For the text-containing cell, return its midpoint in (X, Y) coordinate format. 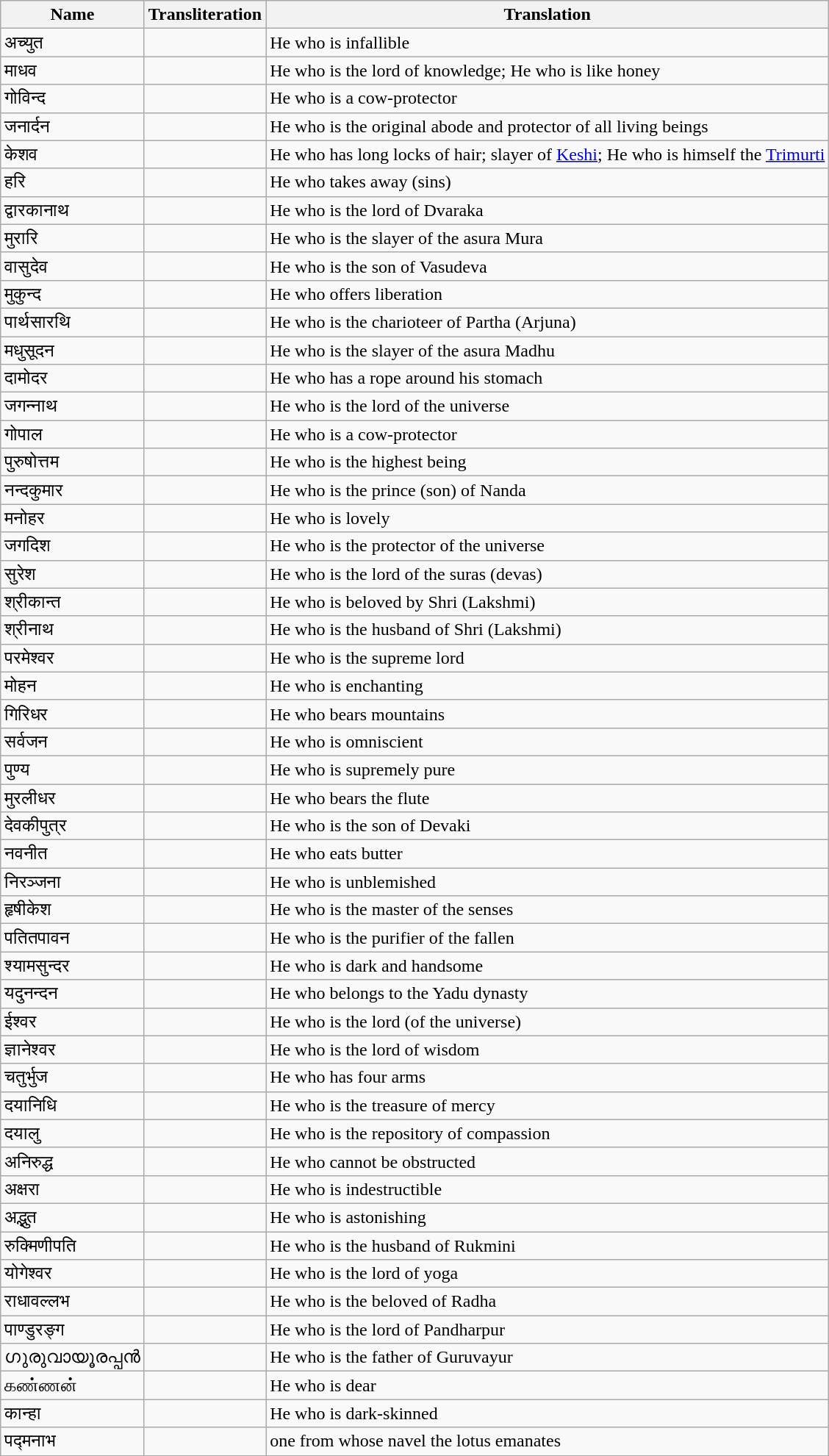
He who is the slayer of the asura Mura (548, 238)
अच्युत (73, 43)
हृषीकेश (73, 910)
He who is the lord of the suras (devas) (548, 574)
Transliteration (204, 15)
He who is the prince (son) of Nanda (548, 490)
ഗുരുവായൂരപ്പൻ (73, 1358)
He who has a rope around his stomach (548, 379)
जगदिश (73, 546)
He who is supremely pure (548, 770)
श्रीकान्त (73, 602)
He who is the lord of wisdom (548, 1050)
पतितपावन (73, 938)
गोपाल (73, 434)
He who is the treasure of mercy (548, 1105)
नवनीत (73, 854)
पुरुषोत्तम (73, 462)
द्वारकानाथ (73, 210)
He who takes away (sins) (548, 182)
He who is the husband of Shri (Lakshmi) (548, 630)
He who eats butter (548, 854)
He who bears the flute (548, 797)
वासुदेव (73, 266)
श्यामसुन्दर (73, 966)
He who is the highest being (548, 462)
He who offers liberation (548, 294)
He who is unblemished (548, 882)
He who is the master of the senses (548, 910)
पुण्य (73, 770)
श्रीनाथ (73, 630)
ज्ञानेश्‍वर (73, 1050)
गोविन्द (73, 98)
He who is indestructible (548, 1189)
हरि (73, 182)
नन्दकुमार (73, 490)
पार्थसारथि (73, 322)
सुरेश (73, 574)
यदुनन्दन (73, 994)
He who is infallible (548, 43)
माधव (73, 71)
मधुसूदन (73, 351)
He who is the charioteer of Partha (Arjuna) (548, 322)
राधावल्लभ (73, 1302)
He who is the supreme lord (548, 658)
पाण्डुरङ्ग (73, 1330)
सर्वजन (73, 742)
one from whose navel the lotus emanates (548, 1441)
रुक्मिणीपति (73, 1246)
दामोदर (73, 379)
He who is the lord of yoga (548, 1274)
Translation (548, 15)
He who is the original abode and protector of all living beings (548, 126)
He who is omniscient (548, 742)
He who is the son of Devaki (548, 826)
He who is astonishing (548, 1217)
देवकीपुत्र (73, 826)
He who is beloved by Shri (Lakshmi) (548, 602)
He who is dear (548, 1385)
He who is the purifier of the fallen (548, 938)
He who is the lord of Pandharpur (548, 1330)
Name (73, 15)
ईश्वर (73, 1022)
चतुर्भुज (73, 1077)
पद्मनाभ (73, 1441)
He who is the slayer of the asura Madhu (548, 351)
दयालु (73, 1133)
अक्षरा (73, 1189)
कान्हा (73, 1413)
केशव (73, 154)
परमेश्वर (73, 658)
He who is the lord of the universe (548, 406)
கண்ணன் (73, 1385)
मुकुन्द (73, 294)
He who is the husband of Rukmini (548, 1246)
He who is lovely (548, 518)
He who is dark-skinned (548, 1413)
मनोहर (73, 518)
He who belongs to the Yadu dynasty (548, 994)
He who has four arms (548, 1077)
He who is dark and handsome (548, 966)
He who cannot be obstructed (548, 1161)
निरञ्जना (73, 882)
योगेश्वर (73, 1274)
He who is the repository of compassion (548, 1133)
He who has long locks of hair; slayer of Keshi; He who is himself the Trimurti (548, 154)
He who is enchanting (548, 686)
मोहन (73, 686)
He who is the son of Vasudeva (548, 266)
अनिरुद्ध (73, 1161)
He who is the beloved of Radha (548, 1302)
He who is the protector of the universe (548, 546)
जगन्नाथ (73, 406)
अद्भुत (73, 1217)
He who is the lord of Dvaraka (548, 210)
He who is the lord of knowledge; He who is like honey (548, 71)
मुरारि (73, 238)
मुरलीधर (73, 797)
He who is the lord (of the universe) (548, 1022)
गिरिधर (73, 714)
जनार्दन (73, 126)
He who is the father of Guruvayur (548, 1358)
He who bears mountains (548, 714)
दयानिधि (73, 1105)
